Find where the given text appears and provide that cell's center as [X, Y] coordinate. 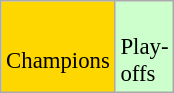
Champions [58, 47]
Play-offs [144, 47]
